Return the [x, y] coordinate for the center point of the cell that contains the specified text.  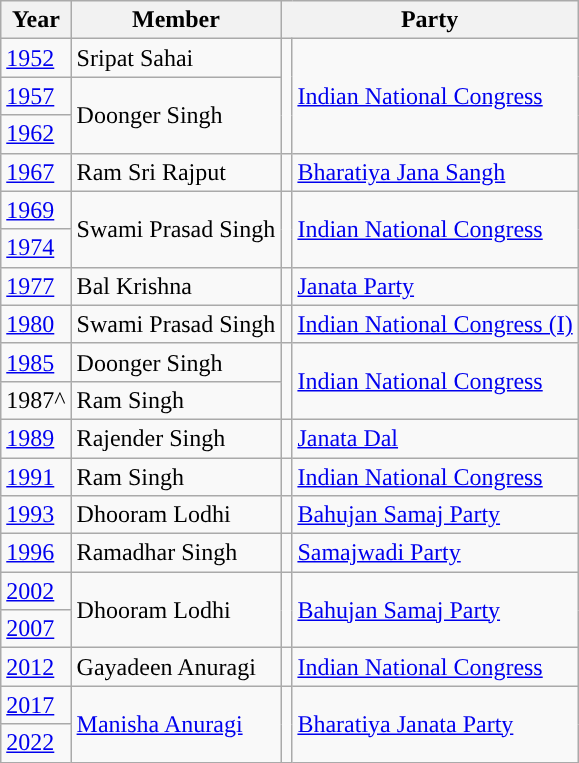
1952 [36, 58]
Year [36, 20]
Ram Sri Rajput [176, 172]
Janata Dal [435, 438]
1993 [36, 515]
Manisha Anuragi [176, 724]
Bharatiya Janata Party [435, 724]
Samajwadi Party [435, 553]
2007 [36, 629]
Bharatiya Jana Sangh [435, 172]
Sripat Sahai [176, 58]
Gayadeen Anuragi [176, 667]
1977 [36, 286]
Ramadhar Singh [176, 553]
Party [430, 20]
Janata Party [435, 286]
Indian National Congress (I) [435, 324]
1985 [36, 362]
1974 [36, 248]
1987^ [36, 400]
2012 [36, 667]
1967 [36, 172]
1980 [36, 324]
1996 [36, 553]
1962 [36, 134]
2017 [36, 705]
1991 [36, 477]
1989 [36, 438]
1969 [36, 210]
Member [176, 20]
2022 [36, 743]
1957 [36, 96]
2002 [36, 591]
Rajender Singh [176, 438]
Bal Krishna [176, 286]
